For the text-containing cell, return its midpoint in (X, Y) coordinate format. 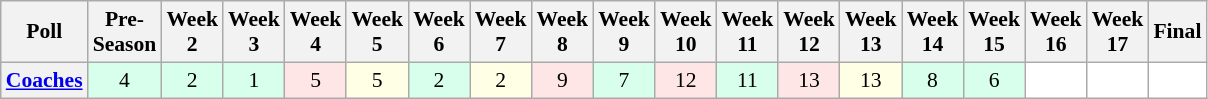
Week11 (748, 32)
Poll (44, 32)
Week10 (686, 32)
4 (125, 80)
Week9 (624, 32)
Week16 (1056, 32)
11 (748, 80)
Week5 (377, 32)
Pre-Season (125, 32)
9 (562, 80)
Week14 (933, 32)
Week7 (501, 32)
7 (624, 80)
Week2 (192, 32)
Week6 (439, 32)
Week3 (254, 32)
Week13 (871, 32)
Coaches (44, 80)
8 (933, 80)
Week15 (994, 32)
6 (994, 80)
Week17 (1118, 32)
12 (686, 80)
Week4 (316, 32)
Week8 (562, 32)
Week12 (809, 32)
1 (254, 80)
Final (1177, 32)
